Detect which cell encompasses the target text, then output its (X, Y) center coordinate. 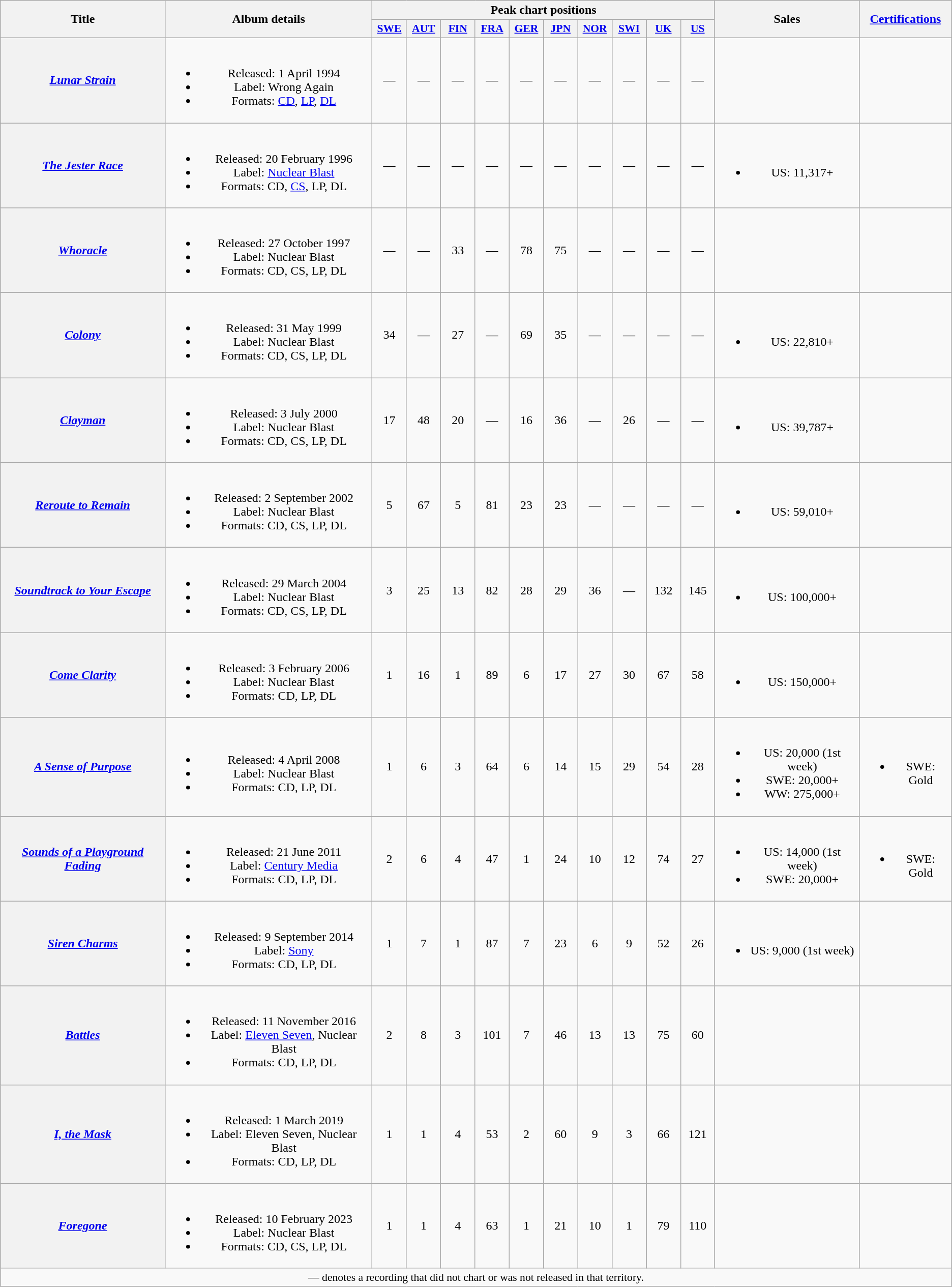
53 (492, 1134)
58 (698, 675)
81 (492, 505)
121 (698, 1134)
The Jester Race (83, 166)
69 (526, 336)
25 (423, 590)
Foregone (83, 1225)
AUT (423, 29)
Released: 3 February 2006Label: Nuclear BlastFormats: CD, LP, DL (269, 675)
Released: 1 April 1994Label: Wrong AgainFormats: CD, LP, DL (269, 80)
Battles (83, 1035)
Siren Charms (83, 944)
Released: 29 March 2004Label: Nuclear BlastFormats: CD, CS, LP, DL (269, 590)
14 (560, 767)
78 (526, 250)
47 (492, 858)
Released: 3 July 2000Label: Nuclear BlastFormats: CD, CS, LP, DL (269, 420)
Peak chart positions (544, 10)
82 (492, 590)
FIN (458, 29)
34 (390, 336)
15 (595, 767)
24 (560, 858)
64 (492, 767)
Released: 2 September 2002Label: Nuclear BlastFormats: CD, CS, LP, DL (269, 505)
Released: 9 September 2014Label: SonyFormats: CD, LP, DL (269, 944)
GER (526, 29)
Reroute to Remain (83, 505)
Sales (787, 19)
Title (83, 19)
89 (492, 675)
Released: 11 November 2016Label: Eleven Seven, Nuclear BlastFormats: CD, LP, DL (269, 1035)
35 (560, 336)
21 (560, 1225)
30 (629, 675)
132 (663, 590)
A Sense of Purpose (83, 767)
8 (423, 1035)
Certifications (906, 19)
US: 9,000 (1st week) (787, 944)
— denotes a recording that did not chart or was not released in that territory. (476, 1277)
JPN (560, 29)
Colony (83, 336)
Released: 31 May 1999Label: Nuclear BlastFormats: CD, CS, LP, DL (269, 336)
Released: 1 March 2019Label: Eleven Seven, Nuclear BlastFormats: CD, LP, DL (269, 1134)
12 (629, 858)
48 (423, 420)
Released: 4 April 2008Label: Nuclear BlastFormats: CD, LP, DL (269, 767)
Released: 21 June 2011Label: Century MediaFormats: CD, LP, DL (269, 858)
66 (663, 1134)
US: 22,810+ (787, 336)
US: 150,000+ (787, 675)
US: 14,000 (1st week)SWE: 20,000+ (787, 858)
79 (663, 1225)
110 (698, 1225)
US: 11,317+ (787, 166)
Released: 20 February 1996Label: Nuclear BlastFormats: CD, CS, LP, DL (269, 166)
Sounds of a Playground Fading (83, 858)
SWI (629, 29)
74 (663, 858)
I, the Mask (83, 1134)
US: 20,000 (1st week)SWE: 20,000+WW: 275,000+ (787, 767)
SWE (390, 29)
87 (492, 944)
US: 39,787+ (787, 420)
20 (458, 420)
Album details (269, 19)
145 (698, 590)
US (698, 29)
Whoracle (83, 250)
101 (492, 1035)
52 (663, 944)
US: 100,000+ (787, 590)
Come Clarity (83, 675)
UK (663, 29)
Lunar Strain (83, 80)
46 (560, 1035)
54 (663, 767)
NOR (595, 29)
33 (458, 250)
Released: 27 October 1997Label: Nuclear BlastFormats: CD, CS, LP, DL (269, 250)
Released: 10 February 2023Label: Nuclear BlastFormats: CD, CS, LP, DL (269, 1225)
63 (492, 1225)
US: 59,010+ (787, 505)
Clayman (83, 420)
Soundtrack to Your Escape (83, 590)
FRA (492, 29)
